Locate the cell with the specified text and output its [X, Y] center coordinate. 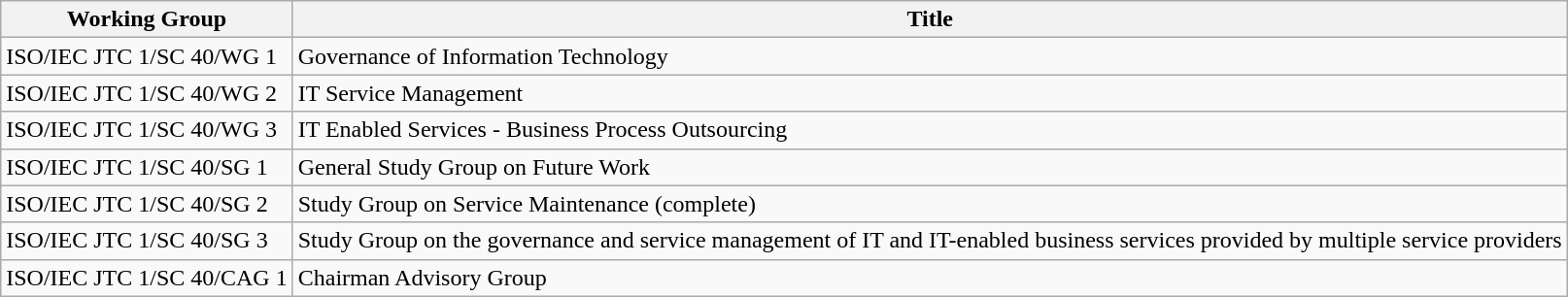
ISO/IEC JTC 1/SC 40/SG 3 [147, 241]
ISO/IEC JTC 1/SC 40/WG 3 [147, 130]
ISO/IEC JTC 1/SC 40/WG 2 [147, 93]
Study Group on Service Maintenance (complete) [930, 204]
ISO/IEC JTC 1/SC 40/CAG 1 [147, 278]
IT Service Management [930, 93]
Chairman Advisory Group [930, 278]
ISO/IEC JTC 1/SC 40/WG 1 [147, 56]
ISO/IEC JTC 1/SC 40/SG 1 [147, 167]
General Study Group on Future Work [930, 167]
IT Enabled Services - Business Process Outsourcing [930, 130]
Title [930, 19]
ISO/IEC JTC 1/SC 40/SG 2 [147, 204]
Working Group [147, 19]
Governance of Information Technology [930, 56]
Study Group on the governance and service management of IT and IT-enabled business services provided by multiple service providers [930, 241]
